Locate the cell with the specified text and output its [x, y] center coordinate. 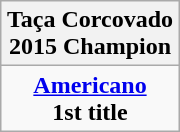
Taça Corcovado2015 Champion [90, 34]
Americano1st title [90, 98]
